Search for the cell housing the specified text and yield its (x, y) center coordinate. 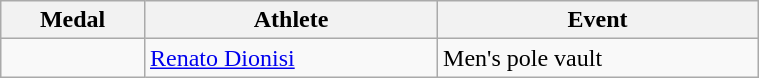
Event (598, 20)
Medal (73, 20)
Men's pole vault (598, 58)
Renato Dionisi (290, 58)
Athlete (290, 20)
